Locate the cell with the specified text and output its (x, y) center coordinate. 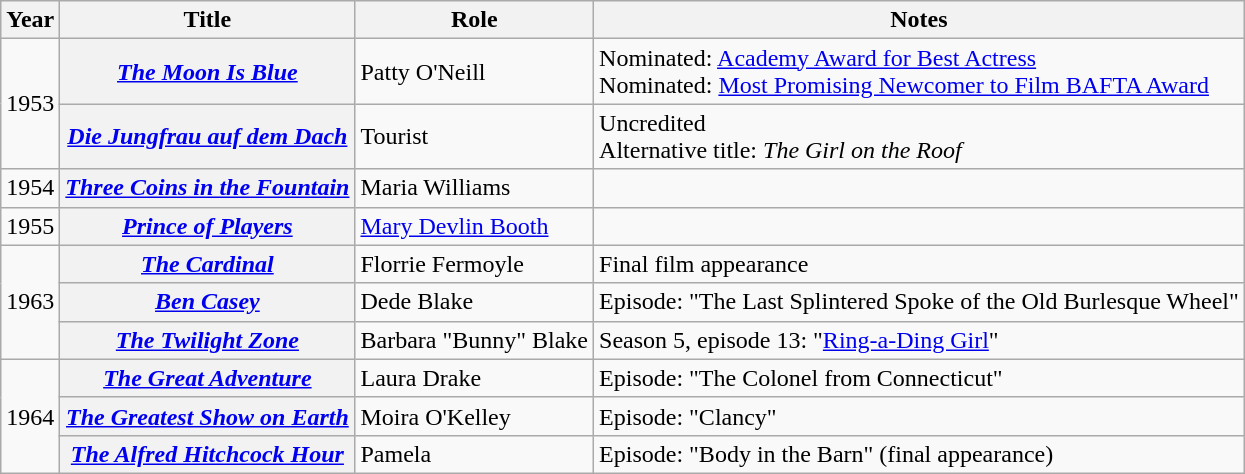
UncreditedAlternative title: The Girl on the Roof (920, 136)
Episode: "The Last Splintered Spoke of the Old Burlesque Wheel" (920, 302)
Pamela (474, 454)
Episode: "Clancy" (920, 416)
Episode: "The Colonel from Connecticut" (920, 378)
Season 5, episode 13: "Ring-a-Ding Girl" (920, 340)
Patty O'Neill (474, 72)
Three Coins in the Fountain (208, 188)
Florrie Fermoyle (474, 264)
The Moon Is Blue (208, 72)
1955 (30, 226)
Role (474, 20)
Notes (920, 20)
Ben Casey (208, 302)
Tourist (474, 136)
Final film appearance (920, 264)
The Cardinal (208, 264)
1954 (30, 188)
Maria Williams (474, 188)
Year (30, 20)
The Twilight Zone (208, 340)
1963 (30, 302)
Barbara "Bunny" Blake (474, 340)
The Greatest Show on Earth (208, 416)
Prince of Players (208, 226)
Moira O'Kelley (474, 416)
Nominated: Academy Award for Best ActressNominated: Most Promising Newcomer to Film BAFTA Award (920, 72)
1964 (30, 416)
Die Jungfrau auf dem Dach (208, 136)
Dede Blake (474, 302)
The Great Adventure (208, 378)
Laura Drake (474, 378)
Episode: "Body in the Barn" (final appearance) (920, 454)
Mary Devlin Booth (474, 226)
1953 (30, 104)
The Alfred Hitchcock Hour (208, 454)
Title (208, 20)
